Search for the cell housing the specified text and yield its [x, y] center coordinate. 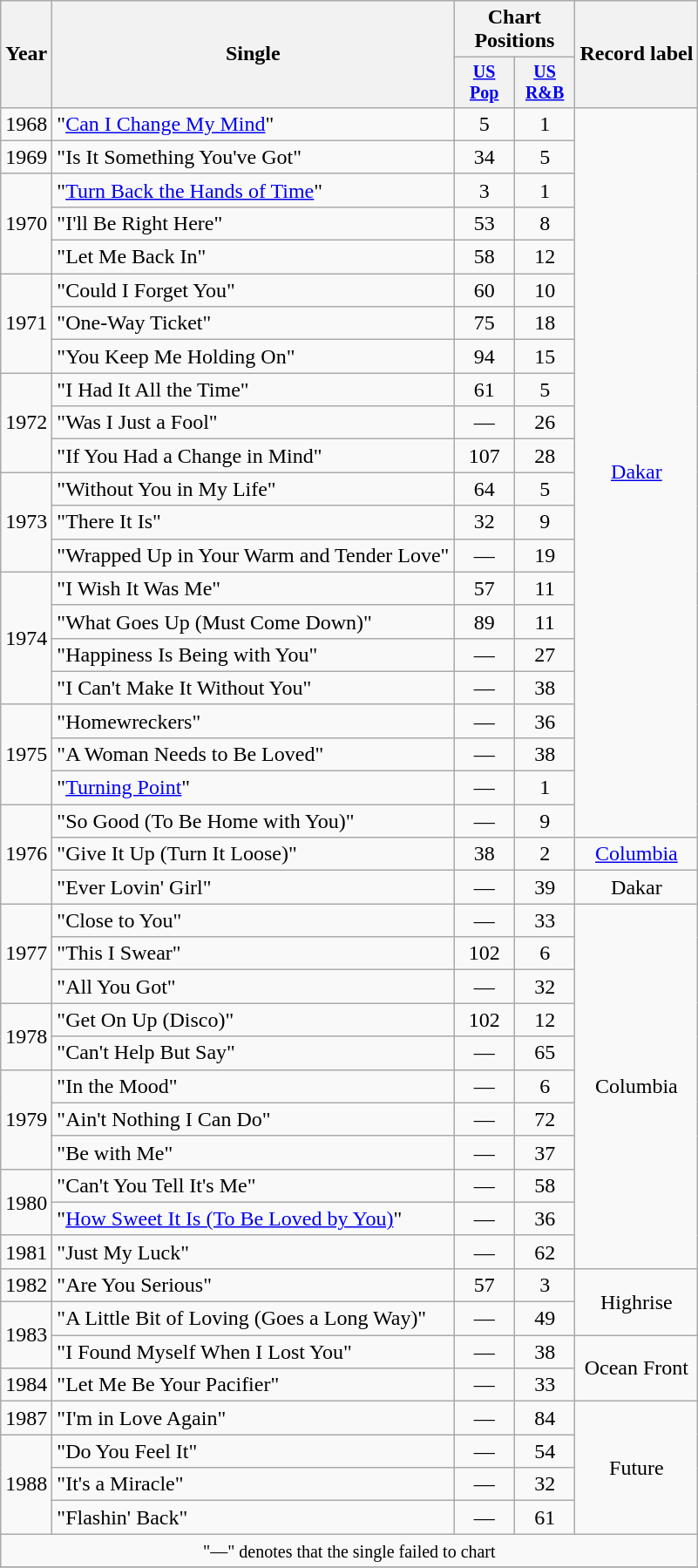
54 [544, 1451]
"Homewreckers" [253, 721]
"I'm in Love Again" [253, 1418]
1978 [26, 1036]
"—" denotes that the single failed to chart [349, 1551]
1975 [26, 754]
"So Good (To Be Home with You)" [253, 821]
27 [544, 655]
34 [485, 157]
1982 [26, 1285]
1981 [26, 1252]
"Wrapped Up in Your Warm and Tender Love" [253, 555]
8 [544, 223]
"Turning Point" [253, 788]
107 [485, 456]
"Let Me Back In" [253, 257]
37 [544, 1152]
1980 [26, 1202]
89 [485, 621]
"Be with Me" [253, 1152]
1969 [26, 157]
19 [544, 555]
"I Had It All the Time" [253, 390]
Year [26, 54]
"One-Way Ticket" [253, 323]
"What Goes Up (Must Come Down)" [253, 621]
1971 [26, 323]
"Ever Lovin' Girl" [253, 887]
72 [544, 1119]
1973 [26, 522]
26 [544, 423]
"Without You in My Life" [253, 489]
Future [636, 1468]
"Close to You" [253, 920]
94 [485, 356]
"Is It Something You've Got" [253, 157]
75 [485, 323]
"Was I Just a Fool" [253, 423]
Chart Positions [514, 30]
60 [485, 290]
"Could I Forget You" [253, 290]
"Can't You Tell It's Me" [253, 1185]
Single [253, 54]
1987 [26, 1418]
"Are You Serious" [253, 1285]
"Give It Up (Turn It Loose)" [253, 854]
"I Wish It Was Me" [253, 588]
64 [485, 489]
1977 [26, 954]
"It's a Miracle" [253, 1484]
Ocean Front [636, 1368]
"I Found Myself When I Lost You" [253, 1352]
"Get On Up (Disco)" [253, 1020]
USR&B [544, 82]
"Just My Luck" [253, 1252]
18 [544, 323]
1974 [26, 638]
62 [544, 1252]
65 [544, 1053]
"Do You Feel It" [253, 1451]
53 [485, 223]
1984 [26, 1385]
"Ain't Nothing I Can Do" [253, 1119]
"This I Swear" [253, 954]
"You Keep Me Holding On" [253, 356]
"A Little Bit of Loving (Goes a Long Way)" [253, 1319]
"Flashin' Back" [253, 1517]
1983 [26, 1335]
Highrise [636, 1301]
15 [544, 356]
"I Can't Make It Without You" [253, 688]
28 [544, 456]
1968 [26, 124]
2 [544, 854]
1972 [26, 423]
1970 [26, 223]
1976 [26, 854]
"Can I Change My Mind" [253, 124]
"If You Had a Change in Mind" [253, 456]
"There It Is" [253, 522]
49 [544, 1319]
US Pop [485, 82]
Record label [636, 54]
84 [544, 1418]
10 [544, 290]
"Can't Help But Say" [253, 1053]
1979 [26, 1119]
"Let Me Be Your Pacifier" [253, 1385]
39 [544, 887]
"All You Got" [253, 987]
"In the Mood" [253, 1086]
"Turn Back the Hands of Time" [253, 190]
1988 [26, 1484]
"Happiness Is Being with You" [253, 655]
"I'll Be Right Here" [253, 223]
"A Woman Needs to Be Loved" [253, 754]
"How Sweet It Is (To Be Loved by You)" [253, 1218]
